From the cell containing the given text, extract its center point as (x, y) coordinate. 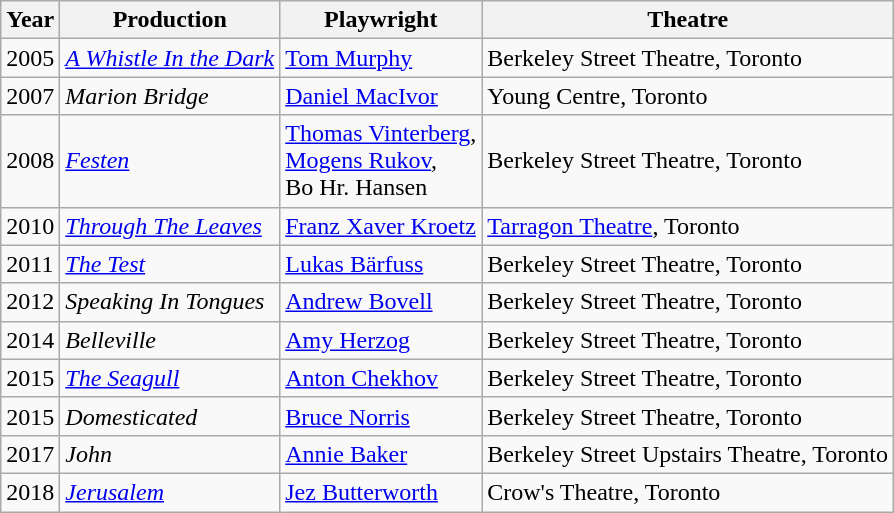
2018 (30, 492)
2010 (30, 226)
A Whistle In the Dark (170, 58)
2007 (30, 96)
Theatre (688, 20)
Daniel MacIvor (381, 96)
Annie Baker (381, 454)
2017 (30, 454)
2011 (30, 264)
Speaking In Tongues (170, 302)
2014 (30, 340)
Franz Xaver Kroetz (381, 226)
The Test (170, 264)
2008 (30, 161)
Through The Leaves (170, 226)
Tom Murphy (381, 58)
Tarragon Theatre, Toronto (688, 226)
John (170, 454)
Belleville (170, 340)
Marion Bridge (170, 96)
Production (170, 20)
Thomas Vinterberg,Mogens Rukov,Bo Hr. Hansen (381, 161)
Jerusalem (170, 492)
Andrew Bovell (381, 302)
2005 (30, 58)
Playwright (381, 20)
Anton Chekhov (381, 378)
Jez Butterworth (381, 492)
Crow's Theatre, Toronto (688, 492)
Young Centre, Toronto (688, 96)
Lukas Bärfuss (381, 264)
Berkeley Street Upstairs Theatre, Toronto (688, 454)
Year (30, 20)
The Seagull (170, 378)
Bruce Norris (381, 416)
2012 (30, 302)
Domesticated (170, 416)
Amy Herzog (381, 340)
Festen (170, 161)
